Identify which cell holds the provided text, then report its (x, y) central coordinate. 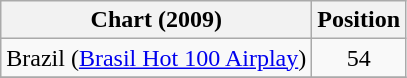
Position (359, 20)
Chart (2009) (156, 20)
Brazil (Brasil Hot 100 Airplay) (156, 58)
54 (359, 58)
